Locate the cell with the specified text and output its [X, Y] center coordinate. 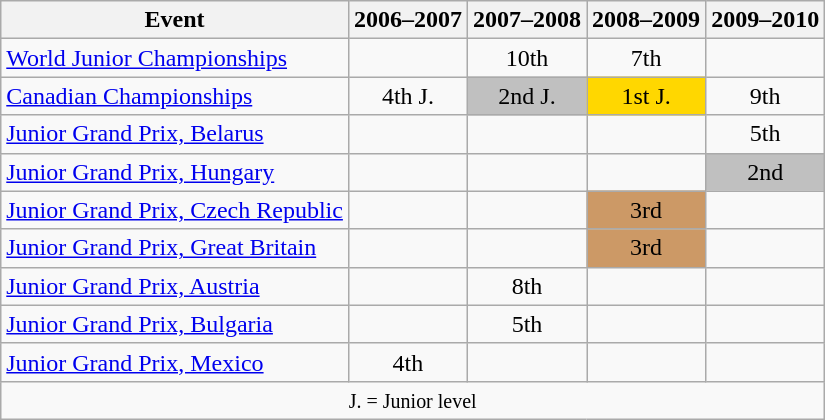
2nd J. [526, 96]
2009–2010 [766, 20]
2006–2007 [408, 20]
Junior Grand Prix, Bulgaria [175, 324]
2nd [766, 172]
Junior Grand Prix, Belarus [175, 134]
Junior Grand Prix, Mexico [175, 362]
World Junior Championships [175, 58]
7th [646, 58]
10th [526, 58]
Junior Grand Prix, Czech Republic [175, 210]
8th [526, 286]
4th J. [408, 96]
Canadian Championships [175, 96]
2007–2008 [526, 20]
J. = Junior level [413, 400]
Junior Grand Prix, Hungary [175, 172]
9th [766, 96]
Junior Grand Prix, Austria [175, 286]
1st J. [646, 96]
2008–2009 [646, 20]
Event [175, 20]
Junior Grand Prix, Great Britain [175, 248]
4th [408, 362]
